Locate the cell with the specified text and output its [x, y] center coordinate. 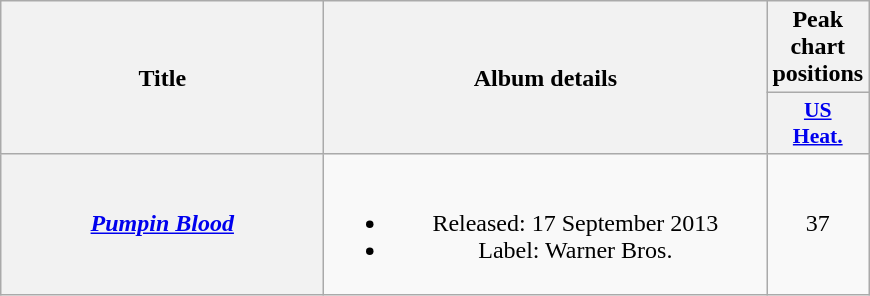
Album details [546, 78]
37 [818, 224]
Released: 17 September 2013Label: Warner Bros. [546, 224]
Title [162, 78]
Pumpin Blood [162, 224]
USHeat. [818, 124]
Peak chart positions [818, 47]
